Extract the [x, y] coordinate from the center of the cell holding the provided text.  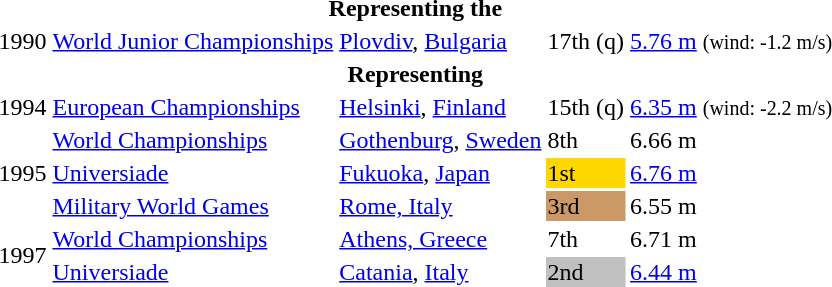
17th (q) [586, 41]
Gothenburg, Sweden [440, 140]
Fukuoka, Japan [440, 173]
European Championships [193, 107]
Plovdiv, Bulgaria [440, 41]
Helsinki, Finland [440, 107]
Military World Games [193, 206]
8th [586, 140]
3rd [586, 206]
Athens, Greece [440, 239]
World Junior Championships [193, 41]
Rome, Italy [440, 206]
7th [586, 239]
Catania, Italy [440, 272]
2nd [586, 272]
1st [586, 173]
15th (q) [586, 107]
